Return [x, y] of the center of cell containing provided text 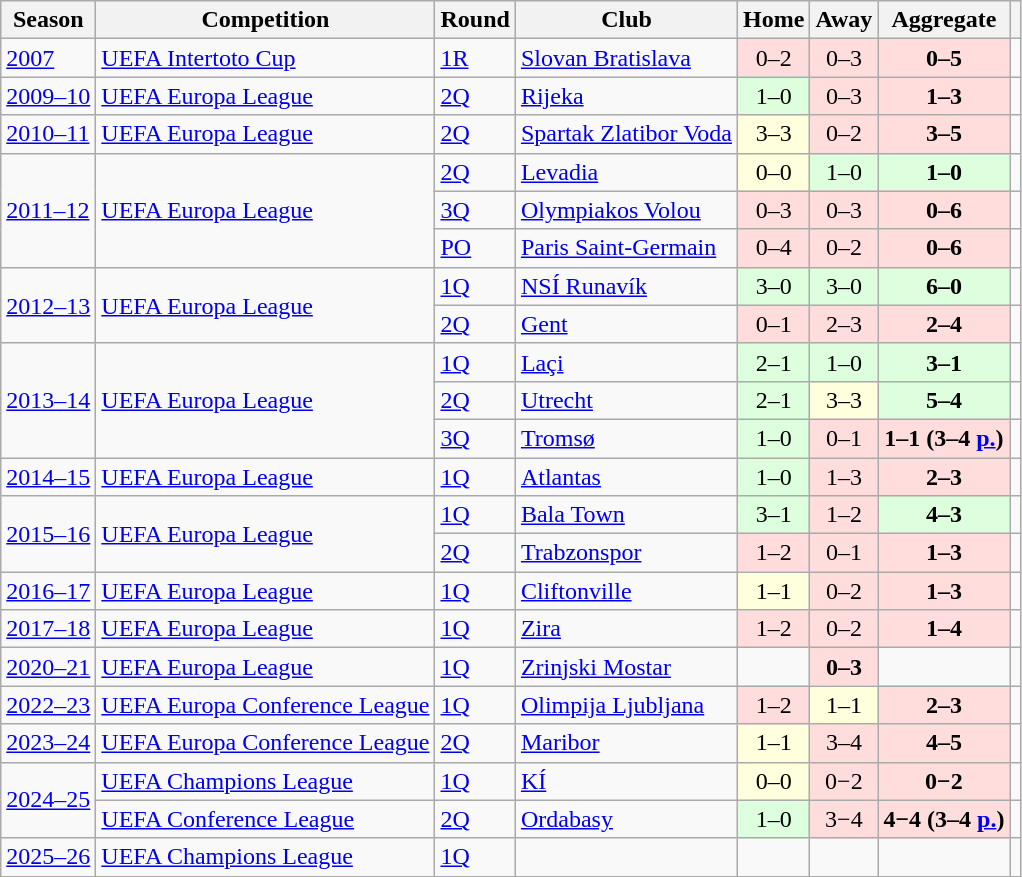
Rijeka [626, 96]
3–4 [844, 743]
0–4 [774, 248]
Gent [626, 324]
2016–17 [48, 591]
Laçi [626, 362]
2015–16 [48, 534]
1–4 [944, 629]
1–1 (3–4 p.) [944, 438]
Home [774, 20]
0–5 [944, 58]
2013–14 [48, 400]
2020–21 [48, 667]
NSÍ Runavík [626, 286]
Ordabasy [626, 819]
2023–24 [48, 743]
2017–18 [48, 629]
Spartak Zlatibor Voda [626, 134]
2010–11 [48, 134]
2024–25 [48, 800]
2–4 [944, 324]
Slovan Bratislava [626, 58]
2009–10 [48, 96]
Olimpija Ljubljana [626, 705]
Atlantas [626, 477]
6–0 [944, 286]
3–5 [944, 134]
4–3 [944, 515]
4−4 (3–4 p.) [944, 819]
2011–12 [48, 210]
Maribor [626, 743]
Zira [626, 629]
KÍ [626, 781]
Tromsø [626, 438]
Olympiakos Volou [626, 210]
Away [844, 20]
Competition [266, 20]
1R [475, 58]
Zrinjski Mostar [626, 667]
Club [626, 20]
2014–15 [48, 477]
2022–23 [48, 705]
Cliftonville [626, 591]
Season [48, 20]
3−4 [844, 819]
Aggregate [944, 20]
Utrecht [626, 400]
UEFA Conference League [266, 819]
Levadia [626, 172]
Bala Town [626, 515]
UEFA Intertoto Cup [266, 58]
2025–26 [48, 857]
Trabzonspor [626, 553]
5–4 [944, 400]
PO [475, 248]
Paris Saint-Germain [626, 248]
4–5 [944, 743]
2007 [48, 58]
2012–13 [48, 305]
Round [475, 20]
